Locate the cell with the specified text and output its [X, Y] center coordinate. 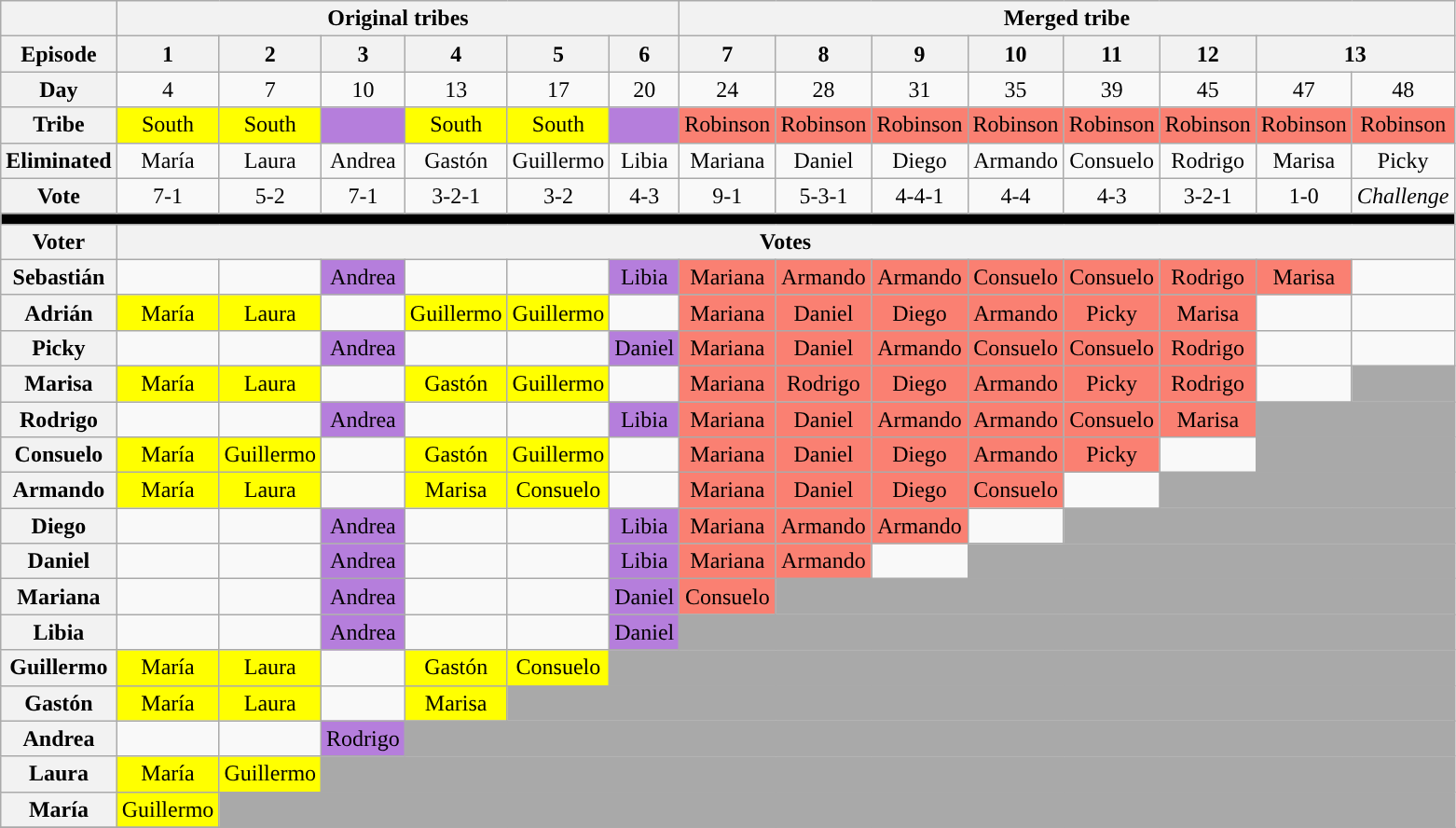
Votes [785, 241]
Sebastián [59, 277]
Adrián [59, 312]
5-2 [270, 196]
Challenge [1403, 196]
48 [1403, 90]
6 [645, 54]
Voter [59, 241]
Day [59, 90]
5 [558, 54]
12 [1208, 54]
47 [1303, 90]
5-3-1 [824, 196]
9-1 [727, 196]
39 [1111, 90]
1-0 [1303, 196]
11 [1111, 54]
Vote [59, 196]
31 [919, 90]
24 [727, 90]
Original tribes [398, 19]
17 [558, 90]
20 [645, 90]
8 [824, 54]
3-2 [558, 196]
2 [270, 54]
4-4 [1016, 196]
9 [919, 54]
3 [364, 54]
28 [824, 90]
Merged tribe [1066, 19]
Episode [59, 54]
4-4-1 [919, 196]
1 [168, 54]
Eliminated [59, 160]
Tribe [59, 125]
35 [1016, 90]
45 [1208, 90]
